Output the (X, Y) coordinate of the center of the cell containing the given text.  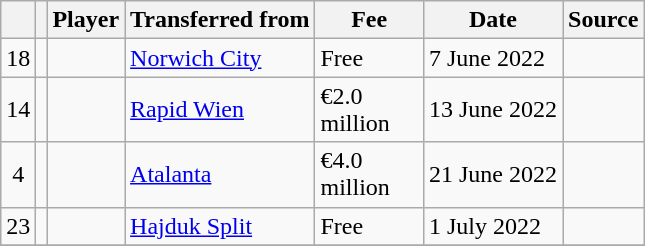
14 (18, 110)
€4.0 million (370, 174)
€2.0 million (370, 110)
21 June 2022 (492, 174)
Rapid Wien (220, 110)
Norwich City (220, 58)
Hajduk Split (220, 226)
Fee (370, 20)
Source (604, 20)
1 July 2022 (492, 226)
18 (18, 58)
Date (492, 20)
4 (18, 174)
Transferred from (220, 20)
Atalanta (220, 174)
Player (86, 20)
23 (18, 226)
7 June 2022 (492, 58)
13 June 2022 (492, 110)
